Pinpoint the cell where the given text exists, returning its [x, y] midpoint coordinate. 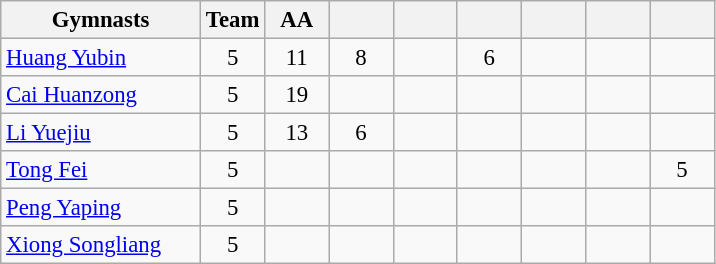
Team [232, 20]
8 [361, 58]
Peng Yaping [101, 208]
Xiong Songliang [101, 245]
Li Yuejiu [101, 133]
Tong Fei [101, 170]
Gymnasts [101, 20]
Huang Yubin [101, 58]
Cai Huanzong [101, 95]
11 [297, 58]
AA [297, 20]
13 [297, 133]
19 [297, 95]
